Scan for the cell matching the given text and deliver its (X, Y) coordinate at center. 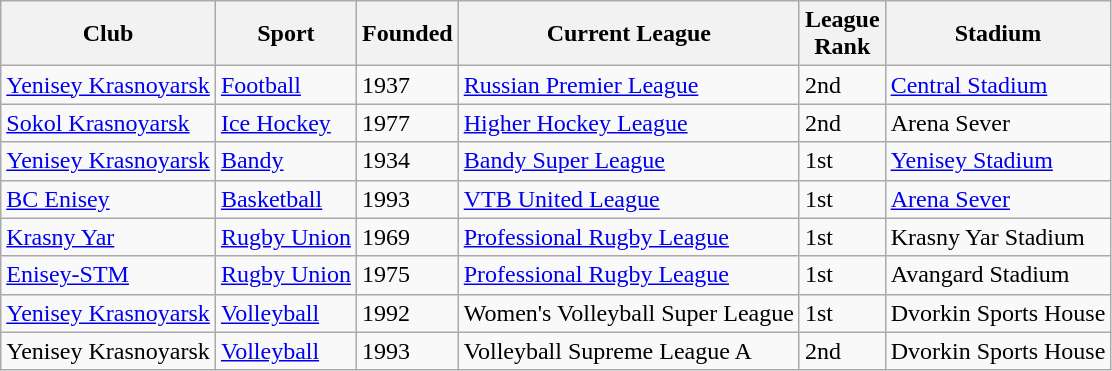
Ice Hockey (286, 123)
Club (108, 34)
1969 (407, 237)
Bandy (286, 161)
Russian Premier League (628, 85)
BC Enisey (108, 199)
1934 (407, 161)
1992 (407, 313)
Higher Hockey League (628, 123)
Bandy Super League (628, 161)
1937 (407, 85)
1975 (407, 275)
Founded (407, 34)
VTB United League (628, 199)
Krasny Yar (108, 237)
Basketball (286, 199)
Volleyball Supreme League A (628, 351)
Women's Volleyball Super League (628, 313)
Sokol Krasnoyarsk (108, 123)
Avangard Stadium (998, 275)
1977 (407, 123)
Central Stadium (998, 85)
Enisey-STM (108, 275)
LeagueRank (842, 34)
Yenisey Stadium (998, 161)
Current League (628, 34)
Football (286, 85)
Sport (286, 34)
Stadium (998, 34)
Krasny Yar Stadium (998, 237)
